From the cell containing the given text, extract its center point as (X, Y) coordinate. 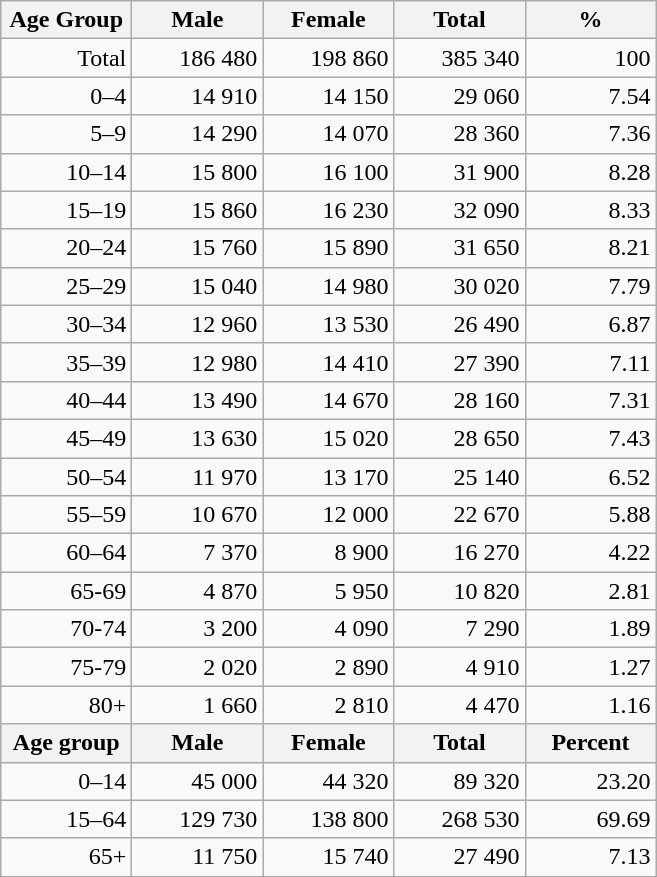
385 340 (460, 58)
30 020 (460, 286)
12 980 (198, 362)
13 170 (328, 477)
12 960 (198, 324)
8 900 (328, 553)
70-74 (66, 629)
22 670 (460, 515)
35–39 (66, 362)
198 860 (328, 58)
27 490 (460, 857)
16 100 (328, 172)
1.16 (590, 705)
Age group (66, 743)
0–4 (66, 96)
15 890 (328, 248)
5.88 (590, 515)
10–14 (66, 172)
4 910 (460, 667)
8.21 (590, 248)
268 530 (460, 819)
16 270 (460, 553)
7.31 (590, 400)
31 650 (460, 248)
13 630 (198, 438)
7 290 (460, 629)
14 670 (328, 400)
16 230 (328, 210)
30–34 (66, 324)
65+ (66, 857)
28 650 (460, 438)
25–29 (66, 286)
1.89 (590, 629)
25 140 (460, 477)
3 200 (198, 629)
45 000 (198, 781)
40–44 (66, 400)
55–59 (66, 515)
50–54 (66, 477)
89 320 (460, 781)
8.33 (590, 210)
60–64 (66, 553)
2 890 (328, 667)
28 360 (460, 134)
14 410 (328, 362)
7.36 (590, 134)
2 020 (198, 667)
4 470 (460, 705)
14 150 (328, 96)
15 760 (198, 248)
2 810 (328, 705)
5–9 (66, 134)
31 900 (460, 172)
7.43 (590, 438)
Age Group (66, 20)
14 290 (198, 134)
6.52 (590, 477)
7.11 (590, 362)
4 870 (198, 591)
44 320 (328, 781)
10 670 (198, 515)
Percent (590, 743)
100 (590, 58)
45–49 (66, 438)
1.27 (590, 667)
75-79 (66, 667)
15–19 (66, 210)
186 480 (198, 58)
15 020 (328, 438)
4 090 (328, 629)
20–24 (66, 248)
1 660 (198, 705)
15 860 (198, 210)
7.79 (590, 286)
7.13 (590, 857)
13 530 (328, 324)
129 730 (198, 819)
15 740 (328, 857)
8.28 (590, 172)
32 090 (460, 210)
10 820 (460, 591)
15 800 (198, 172)
65-69 (66, 591)
4.22 (590, 553)
28 160 (460, 400)
13 490 (198, 400)
5 950 (328, 591)
6.87 (590, 324)
23.20 (590, 781)
26 490 (460, 324)
11 970 (198, 477)
15 040 (198, 286)
7 370 (198, 553)
7.54 (590, 96)
% (590, 20)
11 750 (198, 857)
2.81 (590, 591)
29 060 (460, 96)
0–14 (66, 781)
15–64 (66, 819)
80+ (66, 705)
27 390 (460, 362)
14 980 (328, 286)
69.69 (590, 819)
138 800 (328, 819)
14 910 (198, 96)
12 000 (328, 515)
14 070 (328, 134)
